Find where the given text appears and provide that cell's center as [X, Y] coordinate. 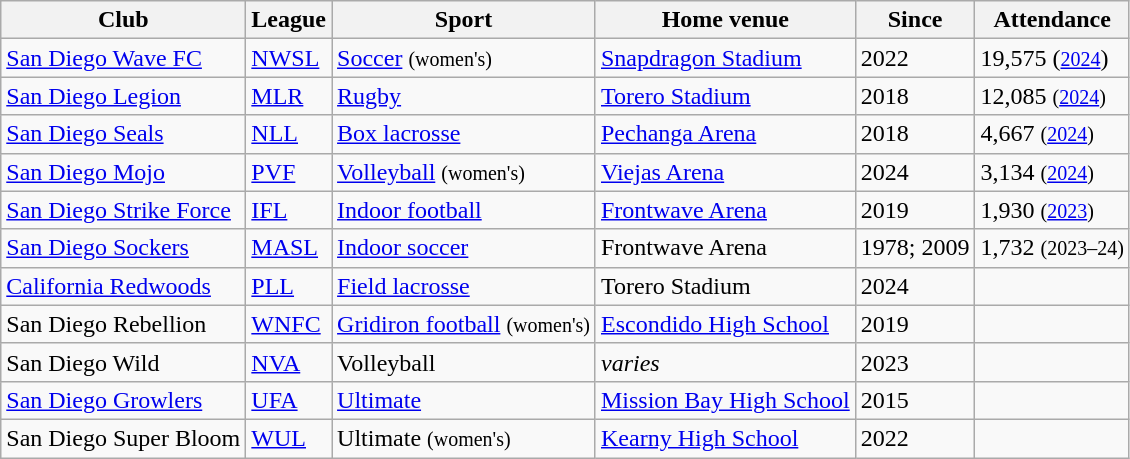
PLL [289, 286]
MASL [289, 248]
Indoor soccer [464, 248]
San Diego Legion [124, 96]
Sport [464, 20]
California Redwoods [124, 286]
San Diego Seals [124, 134]
San Diego Wave FC [124, 58]
2015 [915, 400]
WUL [289, 438]
varies [725, 362]
Box lacrosse [464, 134]
Home venue [725, 20]
Volleyball [464, 362]
San Diego Rebellion [124, 324]
1,732 (2023–24) [1052, 248]
Field lacrosse [464, 286]
San Diego Sockers [124, 248]
1,930 (2023) [1052, 210]
3,134 (2024) [1052, 172]
19,575 (2024) [1052, 58]
San Diego Wild [124, 362]
Escondido High School [725, 324]
Rugby [464, 96]
Viejas Arena [725, 172]
NVA [289, 362]
WNFC [289, 324]
San Diego Super Bloom [124, 438]
League [289, 20]
2023 [915, 362]
12,085 (2024) [1052, 96]
Kearny High School [725, 438]
Pechanga Arena [725, 134]
Mission Bay High School [725, 400]
NLL [289, 134]
San Diego Mojo [124, 172]
Soccer (women's) [464, 58]
4,667 (2024) [1052, 134]
PVF [289, 172]
San Diego Strike Force [124, 210]
Snapdragon Stadium [725, 58]
Ultimate [464, 400]
Indoor football [464, 210]
Club [124, 20]
Volleyball (women's) [464, 172]
San Diego Growlers [124, 400]
Attendance [1052, 20]
Since [915, 20]
Ultimate (women's) [464, 438]
MLR [289, 96]
UFA [289, 400]
1978; 2009 [915, 248]
Gridiron football (women's) [464, 324]
NWSL [289, 58]
IFL [289, 210]
